Return [X, Y] of the center of cell containing provided text 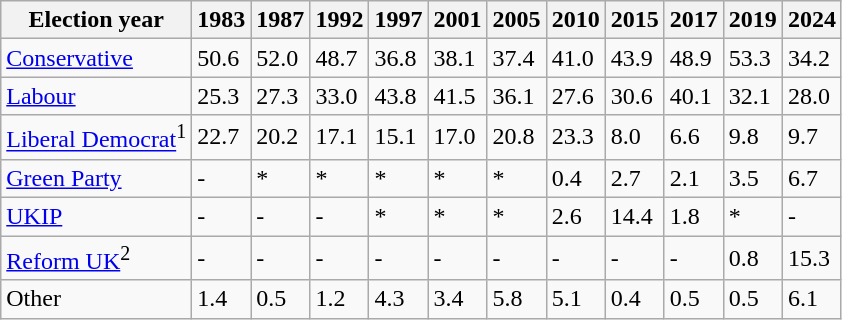
2015 [634, 20]
22.7 [222, 138]
28.0 [812, 96]
Liberal Democrat1 [96, 138]
20.2 [280, 138]
1992 [340, 20]
2.7 [634, 178]
5.1 [576, 299]
1.4 [222, 299]
25.3 [222, 96]
32.1 [752, 96]
Election year [96, 20]
1983 [222, 20]
Conservative [96, 58]
41.5 [458, 96]
6.6 [694, 138]
2005 [516, 20]
0.8 [752, 258]
1.8 [694, 217]
1.2 [340, 299]
3.4 [458, 299]
14.4 [634, 217]
30.6 [634, 96]
15.3 [812, 258]
36.8 [398, 58]
20.8 [516, 138]
3.5 [752, 178]
43.9 [634, 58]
17.0 [458, 138]
9.8 [752, 138]
1987 [280, 20]
34.2 [812, 58]
6.7 [812, 178]
27.3 [280, 96]
36.1 [516, 96]
48.9 [694, 58]
2024 [812, 20]
6.1 [812, 299]
33.0 [340, 96]
8.0 [634, 138]
38.1 [458, 58]
40.1 [694, 96]
4.3 [398, 299]
27.6 [576, 96]
48.7 [340, 58]
Reform UK2 [96, 258]
2017 [694, 20]
37.4 [516, 58]
Green Party [96, 178]
15.1 [398, 138]
UKIP [96, 217]
43.8 [398, 96]
52.0 [280, 58]
2001 [458, 20]
41.0 [576, 58]
50.6 [222, 58]
17.1 [340, 138]
2.6 [576, 217]
Other [96, 299]
2010 [576, 20]
2.1 [694, 178]
2019 [752, 20]
9.7 [812, 138]
Labour [96, 96]
53.3 [752, 58]
1997 [398, 20]
5.8 [516, 299]
23.3 [576, 138]
